Return (X, Y) of the center of cell containing provided text 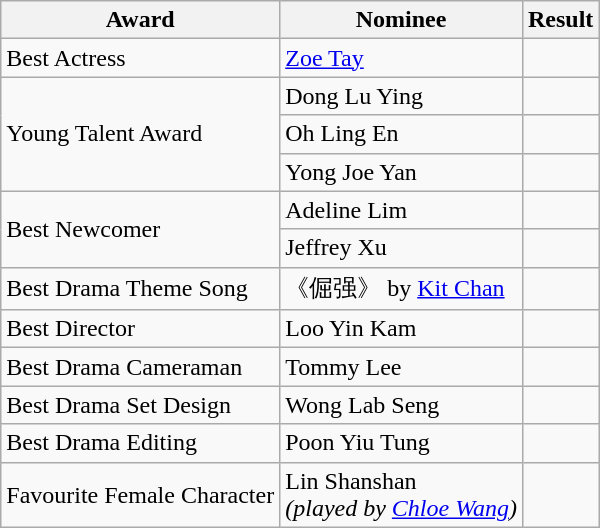
Best Drama Set Design (140, 405)
Award (140, 20)
Lin Shanshan(played by Chloe Wang) (402, 494)
Best Drama Editing (140, 443)
Tommy Lee (402, 367)
Result (560, 20)
Wong Lab Seng (402, 405)
《倔强》 by Kit Chan (402, 288)
Best Actress (140, 58)
Oh Ling En (402, 134)
Yong Joe Yan (402, 172)
Favourite Female Character (140, 494)
Best Director (140, 329)
Dong Lu Ying (402, 96)
Best Newcomer (140, 229)
Poon Yiu Tung (402, 443)
Loo Yin Kam (402, 329)
Best Drama Cameraman (140, 367)
Jeffrey Xu (402, 248)
Best Drama Theme Song (140, 288)
Young Talent Award (140, 134)
Adeline Lim (402, 210)
Zoe Tay (402, 58)
Nominee (402, 20)
